Return the [X, Y] coordinate for the center point of the cell that contains the specified text.  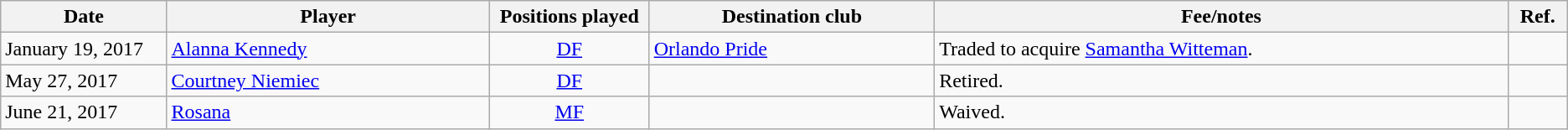
Date [84, 17]
June 21, 2017 [84, 112]
May 27, 2017 [84, 81]
Fee/notes [1221, 17]
Rosana [328, 112]
Destination club [792, 17]
Alanna Kennedy [328, 49]
Courtney Niemiec [328, 81]
Player [328, 17]
Waived. [1221, 112]
Traded to acquire Samantha Witteman. [1221, 49]
Orlando Pride [792, 49]
Retired. [1221, 81]
Positions played [570, 17]
Ref. [1538, 17]
MF [570, 112]
January 19, 2017 [84, 49]
